Output the (x, y) coordinate of the center of the cell containing the given text.  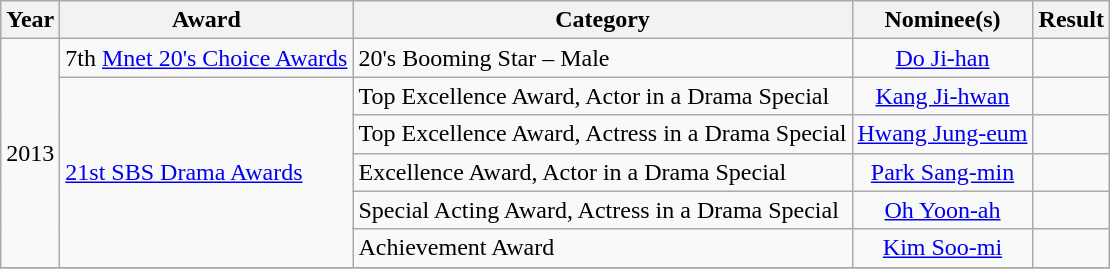
Result (1071, 20)
Achievement Award (602, 248)
Year (30, 20)
Kim Soo-mi (942, 248)
Do Ji-han (942, 58)
21st SBS Drama Awards (206, 172)
Top Excellence Award, Actor in a Drama Special (602, 96)
2013 (30, 153)
Kang Ji-hwan (942, 96)
Oh Yoon-ah (942, 210)
Hwang Jung-eum (942, 134)
20's Booming Star – Male (602, 58)
7th Mnet 20's Choice Awards (206, 58)
Nominee(s) (942, 20)
Park Sang-min (942, 172)
Award (206, 20)
Category (602, 20)
Excellence Award, Actor in a Drama Special (602, 172)
Top Excellence Award, Actress in a Drama Special (602, 134)
Special Acting Award, Actress in a Drama Special (602, 210)
